Determine the [X, Y] coordinate at the center of the cell enclosing the given text.  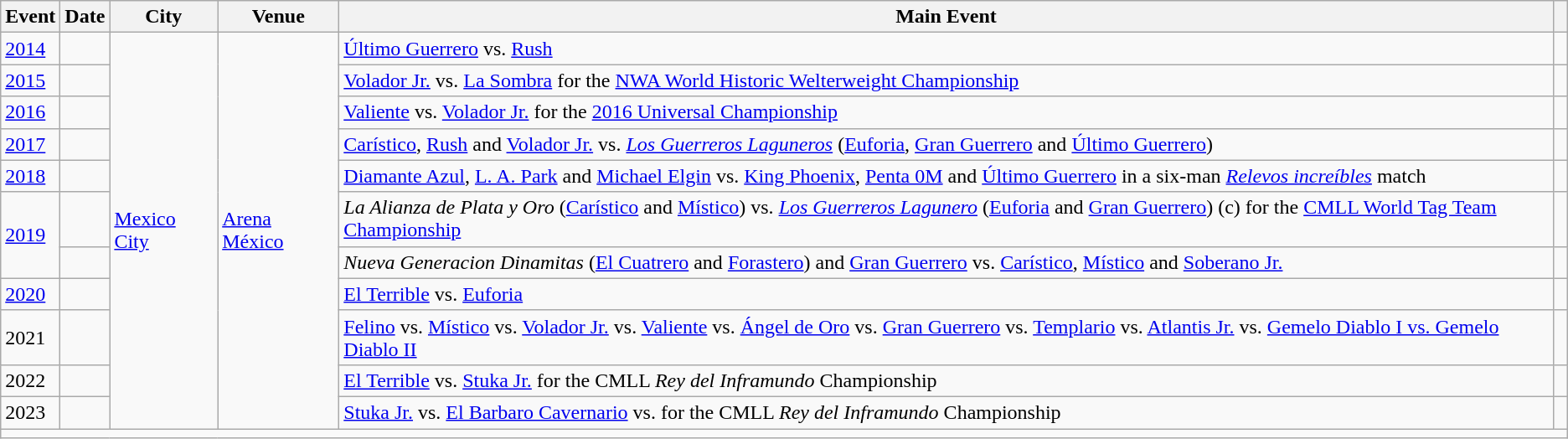
2018 [30, 176]
Volador Jr. vs. La Sombra for the NWA World Historic Welterweight Championship [946, 80]
Venue [278, 17]
El Terrible vs. Stuka Jr. for the CMLL Rey del Inframundo Championship [946, 380]
2017 [30, 144]
Main Event [946, 17]
Arena México [278, 231]
El Terrible vs. Euforia [946, 294]
Event [30, 17]
2016 [30, 112]
Nueva Generacion Dinamitas (El Cuatrero and Forastero) and Gran Guerrero vs. Carístico, Místico and Soberano Jr. [946, 262]
Último Guerrero vs. Rush [946, 49]
2021 [30, 337]
Carístico, Rush and Volador Jr. vs. Los Guerreros Laguneros (Euforia, Gran Guerrero and Último Guerrero) [946, 144]
2022 [30, 380]
2023 [30, 412]
2020 [30, 294]
Stuka Jr. vs. El Barbaro Cavernario vs. for the CMLL Rey del Inframundo Championship [946, 412]
Mexico City [164, 231]
Valiente vs. Volador Jr. for the 2016 Universal Championship [946, 112]
Date [85, 17]
2015 [30, 80]
Diamante Azul, L. A. Park and Michael Elgin vs. King Phoenix, Penta 0M and Último Guerrero in a six-man Relevos increíbles match [946, 176]
City [164, 17]
2014 [30, 49]
2019 [30, 235]
La Alianza de Plata y Oro (Carístico and Místico) vs. Los Guerreros Lagunero (Euforia and Gran Guerrero) (c) for the CMLL World Tag Team Championship [946, 219]
